Return the [X, Y] coordinate for the center point of the cell that contains the specified text.  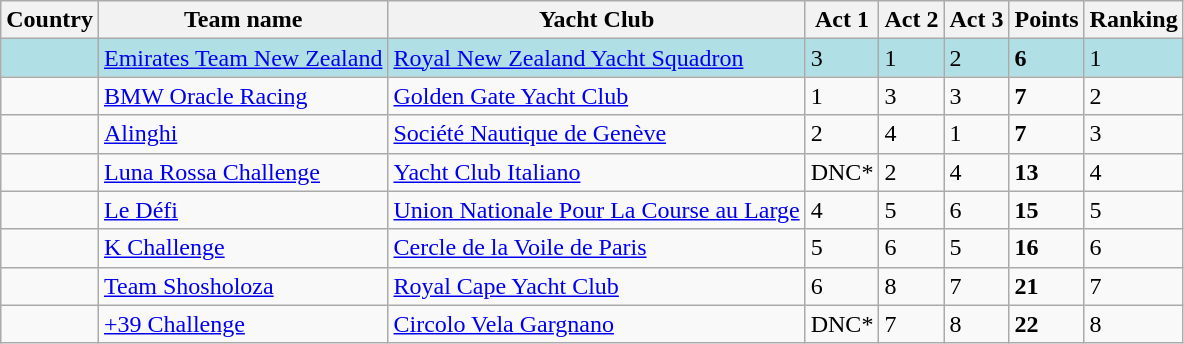
Société Nautique de Genève [596, 134]
BMW Oracle Racing [243, 96]
Team name [243, 20]
13 [1046, 172]
21 [1046, 286]
Points [1046, 20]
Team Shosholoza [243, 286]
Act 3 [976, 20]
+39 Challenge [243, 324]
22 [1046, 324]
Le Défi [243, 210]
Yacht Club Italiano [596, 172]
K Challenge [243, 248]
15 [1046, 210]
Cercle de la Voile de Paris [596, 248]
Royal New Zealand Yacht Squadron [596, 58]
16 [1046, 248]
Alinghi [243, 134]
Luna Rossa Challenge [243, 172]
Golden Gate Yacht Club [596, 96]
Union Nationale Pour La Course au Large [596, 210]
Royal Cape Yacht Club [596, 286]
Act 2 [912, 20]
Act 1 [842, 20]
Emirates Team New Zealand [243, 58]
Ranking [1134, 20]
Circolo Vela Gargnano [596, 324]
Country [50, 20]
Yacht Club [596, 20]
